Extract the (X, Y) coordinate from the center of the cell holding the provided text.  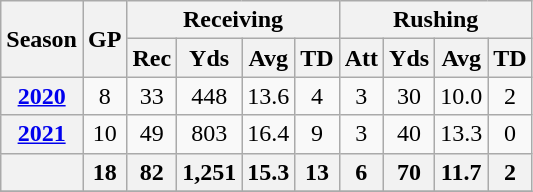
Rushing (436, 20)
13.6 (268, 96)
8 (104, 96)
Receiving (233, 20)
0 (510, 134)
18 (104, 172)
2021 (42, 134)
803 (210, 134)
10 (104, 134)
40 (410, 134)
16.4 (268, 134)
15.3 (268, 172)
82 (152, 172)
GP (104, 39)
4 (317, 96)
10.0 (462, 96)
30 (410, 96)
Att (361, 58)
Rec (152, 58)
70 (410, 172)
13 (317, 172)
13.3 (462, 134)
1,251 (210, 172)
2020 (42, 96)
11.7 (462, 172)
33 (152, 96)
9 (317, 134)
448 (210, 96)
6 (361, 172)
49 (152, 134)
Season (42, 39)
